Return (x, y) of the center of cell containing provided text 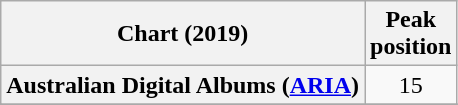
Australian Digital Albums (ARIA) (183, 85)
Peakposition (411, 34)
Chart (2019) (183, 34)
15 (411, 85)
